Return (x, y) of the center of cell containing provided text 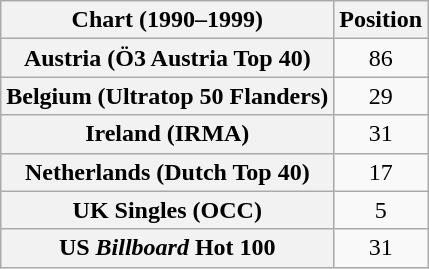
86 (381, 58)
Belgium (Ultratop 50 Flanders) (168, 96)
UK Singles (OCC) (168, 210)
17 (381, 172)
29 (381, 96)
Austria (Ö3 Austria Top 40) (168, 58)
Chart (1990–1999) (168, 20)
Netherlands (Dutch Top 40) (168, 172)
5 (381, 210)
Ireland (IRMA) (168, 134)
Position (381, 20)
US Billboard Hot 100 (168, 248)
